Search for the cell housing the specified text and yield its [x, y] center coordinate. 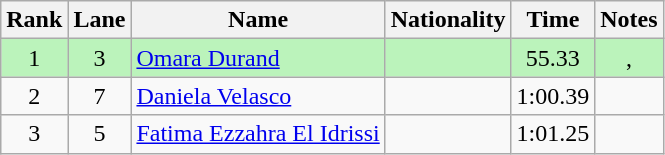
1:01.25 [553, 134]
Daniela Velasco [258, 96]
, [629, 58]
1:00.39 [553, 96]
55.33 [553, 58]
Time [553, 20]
Notes [629, 20]
5 [100, 134]
Nationality [448, 20]
7 [100, 96]
Omara Durand [258, 58]
2 [34, 96]
Rank [34, 20]
Fatima Ezzahra El Idrissi [258, 134]
Name [258, 20]
Lane [100, 20]
1 [34, 58]
